From the cell containing the given text, extract its center point as [x, y] coordinate. 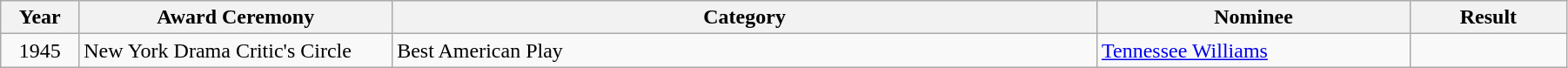
Award Ceremony [236, 17]
Best American Play [745, 51]
New York Drama Critic's Circle [236, 51]
Year [40, 17]
Nominee [1254, 17]
1945 [40, 51]
Result [1488, 17]
Category [745, 17]
Tennessee Williams [1254, 51]
